Identify which cell holds the provided text, then report its (X, Y) central coordinate. 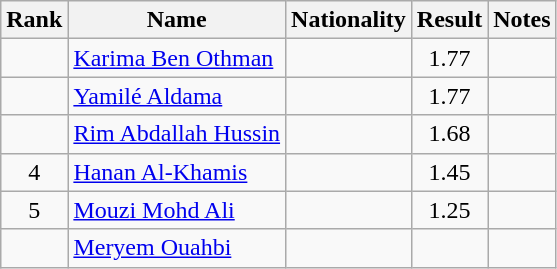
Rank (34, 20)
5 (34, 210)
Notes (522, 20)
Nationality (349, 20)
Result (449, 20)
4 (34, 172)
Yamilé Aldama (177, 96)
1.25 (449, 210)
Meryem Ouahbi (177, 248)
Mouzi Mohd Ali (177, 210)
Karima Ben Othman (177, 58)
Name (177, 20)
Hanan Al-Khamis (177, 172)
Rim Abdallah Hussin (177, 134)
1.68 (449, 134)
1.45 (449, 172)
